Output the (X, Y) coordinate of the center of the cell containing the given text.  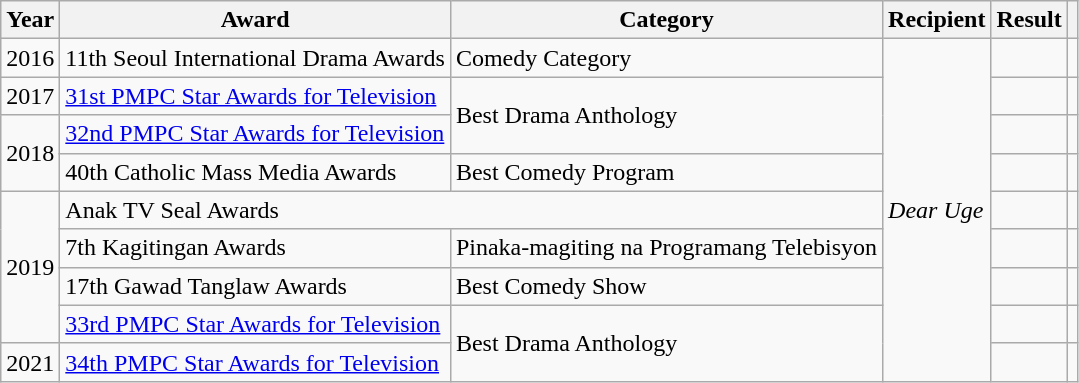
2021 (30, 362)
Result (1029, 20)
2017 (30, 96)
Best Comedy Program (666, 172)
2016 (30, 58)
Comedy Category (666, 58)
11th Seoul International Drama Awards (256, 58)
32nd PMPC Star Awards for Television (256, 134)
Recipient (937, 20)
Category (666, 20)
40th Catholic Mass Media Awards (256, 172)
Dear Uge (937, 210)
2019 (30, 267)
Pinaka-magiting na Programang Telebisyon (666, 248)
Best Comedy Show (666, 286)
Year (30, 20)
Anak TV Seal Awards (472, 210)
7th Kagitingan Awards (256, 248)
Award (256, 20)
34th PMPC Star Awards for Television (256, 362)
33rd PMPC Star Awards for Television (256, 324)
2018 (30, 153)
31st PMPC Star Awards for Television (256, 96)
17th Gawad Tanglaw Awards (256, 286)
